For the text-containing cell, return its midpoint in [x, y] coordinate format. 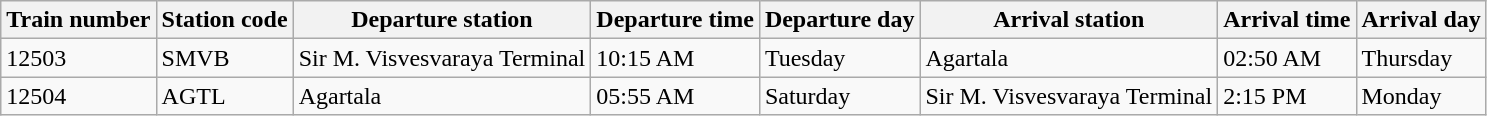
Arrival time [1287, 20]
Saturday [840, 96]
Departure day [840, 20]
12504 [78, 96]
Tuesday [840, 58]
Thursday [1421, 58]
2:15 PM [1287, 96]
Departure time [676, 20]
Station code [224, 20]
12503 [78, 58]
02:50 AM [1287, 58]
SMVB [224, 58]
Departure station [442, 20]
AGTL [224, 96]
Monday [1421, 96]
Train number [78, 20]
05:55 AM [676, 96]
10:15 AM [676, 58]
Arrival day [1421, 20]
Arrival station [1069, 20]
